Detect which cell encompasses the target text, then output its (X, Y) center coordinate. 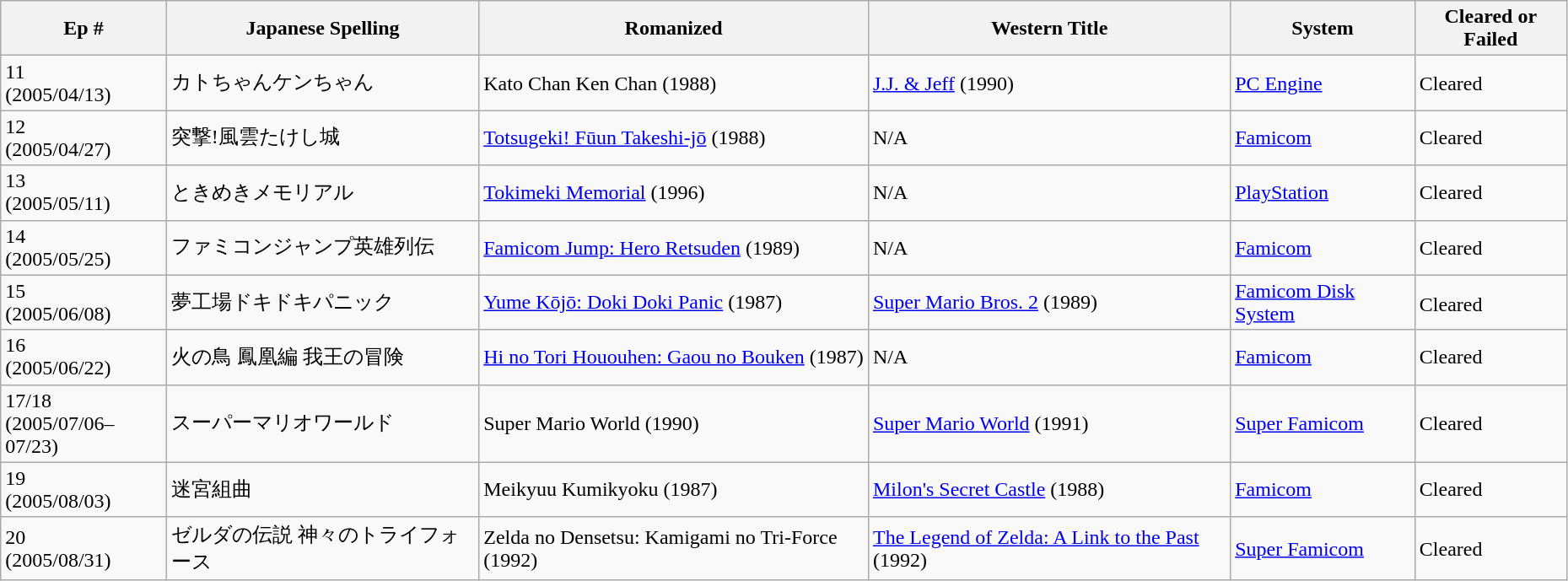
Famicom Disk System (1323, 302)
ファミコンジャンプ英雄列伝 (322, 248)
Yume Kōjō: Doki Doki Panic (1987) (674, 302)
Totsugeki! Fūun Takeshi-jō (1988) (674, 138)
16(2005/06/22) (84, 358)
迷宮組曲 (322, 489)
12(2005/04/27) (84, 138)
ゼルダの伝説 神々のトライフォース (322, 548)
Romanized (674, 29)
20(2005/08/31) (84, 548)
ときめきメモリアル (322, 192)
The Legend of Zelda: A Link to the Past (1992) (1049, 548)
Japanese Spelling (322, 29)
Super Mario Bros. 2 (1989) (1049, 302)
System (1323, 29)
Tokimeki Memorial (1996) (674, 192)
突撃!風雲たけし城 (322, 138)
Ep # (84, 29)
Western Title (1049, 29)
19(2005/08/03) (84, 489)
15(2005/06/08) (84, 302)
PlayStation (1323, 192)
17/18(2005/07/06–07/23) (84, 423)
Cleared or Failed (1490, 29)
Super Mario World (1991) (1049, 423)
夢工場ドキドキパニック (322, 302)
Hi no Tori Hououhen: Gaou no Bouken (1987) (674, 358)
J.J. & Jeff (1990) (1049, 83)
PC Engine (1323, 83)
Meikyuu Kumikyoku (1987) (674, 489)
Zelda no Densetsu: Kamigami no Tri-Force (1992) (674, 548)
11(2005/04/13) (84, 83)
14(2005/05/25) (84, 248)
Famicom Jump: Hero Retsuden (1989) (674, 248)
Kato Chan Ken Chan (1988) (674, 83)
火の鳥 鳳凰編 我王の冒険 (322, 358)
Super Mario World (1990) (674, 423)
13(2005/05/11) (84, 192)
Milon's Secret Castle (1988) (1049, 489)
スーパーマリオワールド (322, 423)
カトちゃんケンちゃん (322, 83)
